Find where the given text appears and provide that cell's center as [X, Y] coordinate. 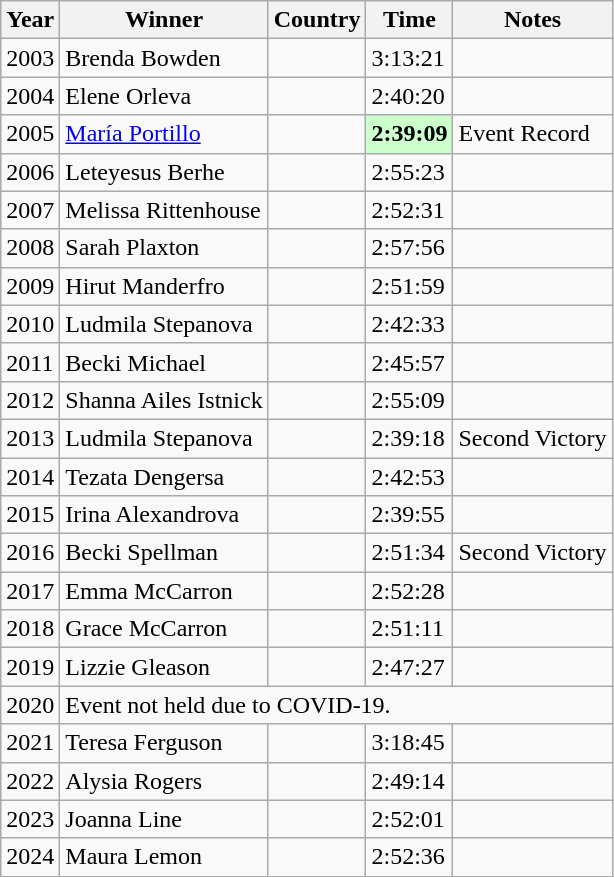
2013 [30, 438]
Event not held due to COVID-19. [336, 705]
2:39:09 [410, 134]
Lizzie Gleason [164, 667]
María Portillo [164, 134]
2009 [30, 286]
Alysia Rogers [164, 781]
2012 [30, 400]
Elene Orleva [164, 96]
2020 [30, 705]
Joanna Line [164, 819]
3:18:45 [410, 743]
Melissa Rittenhouse [164, 210]
2:39:18 [410, 438]
2:55:23 [410, 172]
2:47:27 [410, 667]
2021 [30, 743]
Teresa Ferguson [164, 743]
2023 [30, 819]
3:13:21 [410, 58]
2007 [30, 210]
Event Record [532, 134]
2005 [30, 134]
Country [317, 20]
2:45:57 [410, 362]
Emma McCarron [164, 591]
2022 [30, 781]
Sarah Plaxton [164, 248]
2:42:33 [410, 324]
Becki Spellman [164, 553]
Notes [532, 20]
Time [410, 20]
2006 [30, 172]
2:42:53 [410, 477]
Brenda Bowden [164, 58]
2:51:34 [410, 553]
Grace McCarron [164, 629]
Maura Lemon [164, 857]
2:52:28 [410, 591]
Becki Michael [164, 362]
2:57:56 [410, 248]
2:51:59 [410, 286]
Hirut Manderfro [164, 286]
2010 [30, 324]
2015 [30, 515]
Shanna Ailes Istnick [164, 400]
2019 [30, 667]
2:52:01 [410, 819]
2:55:09 [410, 400]
2:52:31 [410, 210]
2:49:14 [410, 781]
2018 [30, 629]
2017 [30, 591]
2:39:55 [410, 515]
Leteyesus Berhe [164, 172]
Year [30, 20]
2:40:20 [410, 96]
Irina Alexandrova [164, 515]
Winner [164, 20]
2016 [30, 553]
2003 [30, 58]
2:51:11 [410, 629]
2004 [30, 96]
2008 [30, 248]
2014 [30, 477]
2011 [30, 362]
2:52:36 [410, 857]
Tezata Dengersa [164, 477]
2024 [30, 857]
